Search for the cell housing the specified text and yield its (X, Y) center coordinate. 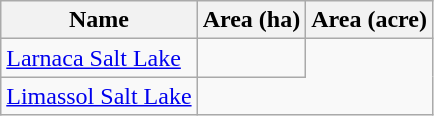
Limassol Salt Lake (99, 96)
Name (99, 20)
Larnaca Salt Lake (99, 58)
Area (acre) (370, 20)
Area (ha) (252, 20)
